Locate the cell with the specified text and output its [X, Y] center coordinate. 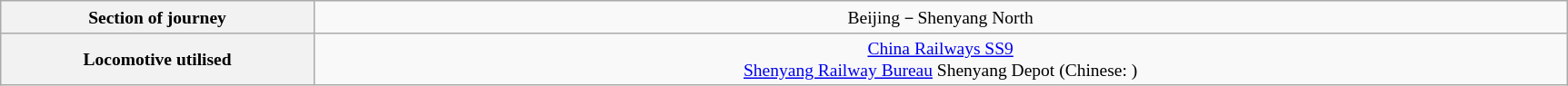
Locomotive utilised [158, 60]
China Railways SS9Shenyang Railway Bureau Shenyang Depot (Chinese: ) [940, 60]
Beijing－Shenyang North [940, 17]
Section of journey [158, 17]
